Identify which cell holds the provided text, then report its [X, Y] central coordinate. 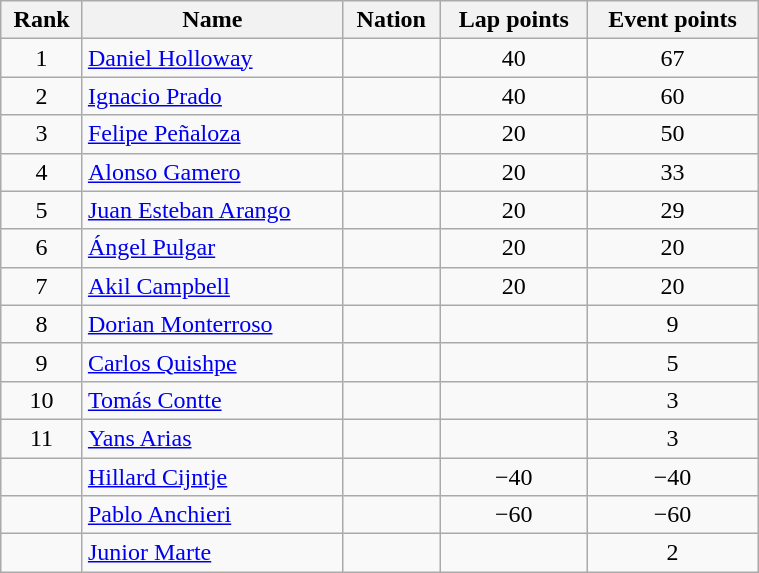
Ignacio Prado [212, 96]
4 [42, 172]
Event points [673, 20]
50 [673, 134]
33 [673, 172]
Daniel Holloway [212, 58]
Rank [42, 20]
67 [673, 58]
Carlos Quishpe [212, 362]
Nation [391, 20]
Ángel Pulgar [212, 248]
1 [42, 58]
6 [42, 248]
8 [42, 324]
Alonso Gamero [212, 172]
Junior Marte [212, 553]
Yans Arias [212, 438]
Dorian Monterroso [212, 324]
7 [42, 286]
60 [673, 96]
Name [212, 20]
10 [42, 400]
Pablo Anchieri [212, 515]
Juan Esteban Arango [212, 210]
Felipe Peñaloza [212, 134]
Hillard Cijntje [212, 477]
Tomás Contte [212, 400]
Akil Campbell [212, 286]
Lap points [514, 20]
29 [673, 210]
11 [42, 438]
